Search for the cell housing the specified text and yield its [x, y] center coordinate. 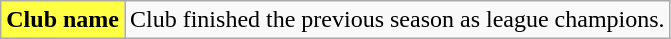
Club finished the previous season as league champions. [397, 20]
Club name [63, 20]
